For the text-containing cell, return its midpoint in [x, y] coordinate format. 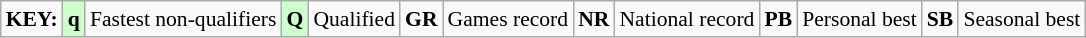
SB [940, 19]
q [74, 19]
Fastest non-qualifiers [184, 19]
PB [778, 19]
Q [294, 19]
GR [422, 19]
Seasonal best [1022, 19]
Personal best [860, 19]
Qualified [354, 19]
Games record [508, 19]
NR [594, 19]
KEY: [32, 19]
National record [686, 19]
